Identify which cell holds the provided text, then report its [X, Y] central coordinate. 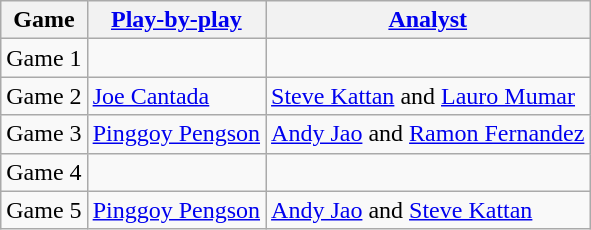
Play-by-play [176, 20]
Game 1 [44, 58]
Andy Jao and Ramon Fernandez [428, 134]
Game 4 [44, 172]
Steve Kattan and Lauro Mumar [428, 96]
Analyst [428, 20]
Joe Cantada [176, 96]
Andy Jao and Steve Kattan [428, 210]
Game [44, 20]
Game 2 [44, 96]
Game 5 [44, 210]
Game 3 [44, 134]
